Find where the given text appears and provide that cell's center as (X, Y) coordinate. 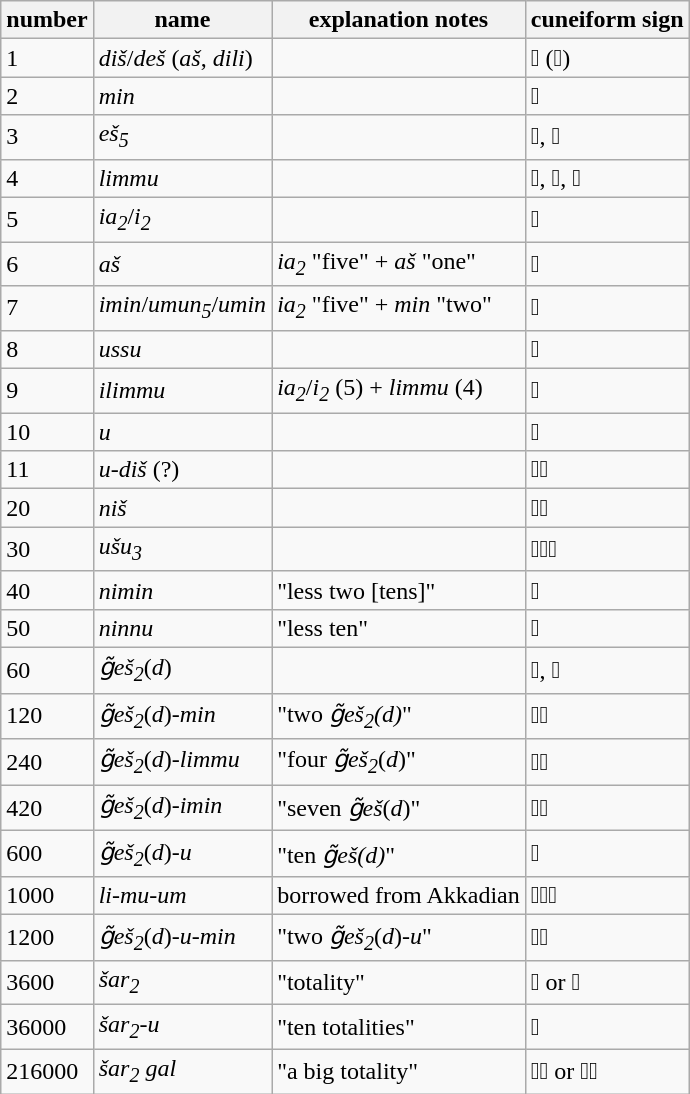
𒌋𒌋 (607, 508)
g̃eš2(d) (182, 670)
min (182, 96)
"seven g̃eš(d)" (399, 808)
30 (47, 549)
𒌋𒌋𒌋 (607, 549)
𒐈, 𒌍 (607, 137)
60 (47, 670)
ušu3 (182, 549)
limmu (182, 178)
𒐐 (607, 628)
"ten g̃eš(d)" (399, 854)
𒑆 (607, 390)
𒊹𒃲 or 𒄭𒃲 (607, 1071)
𒇷𒈬𒌝 (607, 896)
u (182, 432)
aš (182, 264)
𒐕𒈫 (607, 716)
𒊹 or 𒄭 (607, 983)
1000 (47, 896)
𒐏 (607, 590)
u-diš (?) (182, 470)
ia2 "five" + min "two" (399, 308)
ia2/i2 (182, 219)
𒐞 (607, 854)
𒈫 (607, 96)
6 (47, 264)
9 (47, 390)
420 (47, 808)
"totality" (399, 983)
𒐕𒐏 (607, 762)
"four g̃eš2(d)" (399, 762)
7 (47, 308)
𒐞𒈫 (607, 938)
40 (47, 590)
šar2 (182, 983)
𒐕, 𒐑 (607, 670)
šar2-u (182, 1027)
"two g̃eš2(d)" (399, 716)
120 (47, 716)
g̃eš2(d)-u-min (182, 938)
g̃eš2(d)-limmu (182, 762)
𒌋𒁹 (607, 470)
𒁹 (𒀸) (607, 58)
𒐬 (607, 1027)
niš (182, 508)
𒑄 (607, 349)
"two g̃eš2(d)-u" (399, 938)
36000 (47, 1027)
ussu (182, 349)
3600 (47, 983)
10 (47, 432)
cuneiform sign (607, 20)
ia2 "five" + aš "one" (399, 264)
3 (47, 137)
"a big totality" (399, 1071)
number (47, 20)
explanation notes (399, 20)
ilimmu (182, 390)
borrowed from Akkadian (399, 896)
600 (47, 854)
5 (47, 219)
𒐕𒅓 (607, 808)
216000 (47, 1071)
ia2/i2 (5) + limmu (4) (399, 390)
240 (47, 762)
𒐋 (607, 264)
4 (47, 178)
20 (47, 508)
𒅓 (607, 308)
2 (47, 96)
𒇹, 𒐉, 𒐼 (607, 178)
"ten totalities" (399, 1027)
g̃eš2(d)-imin (182, 808)
li-mu-um (182, 896)
𒌋 (607, 432)
1 (47, 58)
imin/umun5/umin (182, 308)
name (182, 20)
g̃eš2(d)-min (182, 716)
𒐊 (607, 219)
50 (47, 628)
11 (47, 470)
nimin (182, 590)
eš5 (182, 137)
diš/deš (aš, dili) (182, 58)
8 (47, 349)
1200 (47, 938)
"less ten" (399, 628)
g̃eš2(d)-u (182, 854)
"less two [tens]" (399, 590)
šar2 gal (182, 1071)
ninnu (182, 628)
